Extract the [x, y] coordinate from the center of the cell holding the provided text.  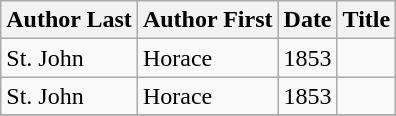
Title [366, 20]
Date [308, 20]
Author Last [70, 20]
Author First [208, 20]
